Return the [X, Y] coordinate for the center point of the cell that contains the specified text.  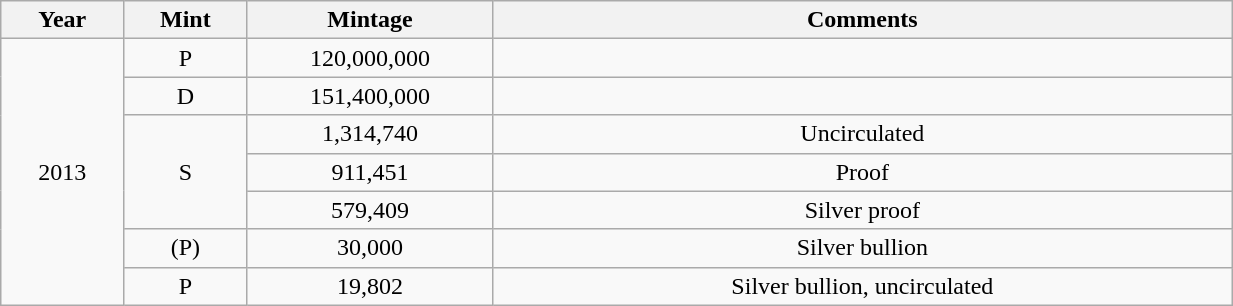
30,000 [370, 248]
Year [62, 20]
Uncirculated [862, 134]
120,000,000 [370, 58]
151,400,000 [370, 96]
Silver bullion, uncirculated [862, 286]
1,314,740 [370, 134]
911,451 [370, 172]
Comments [862, 20]
(P) [186, 248]
2013 [62, 172]
Silver bullion [862, 248]
19,802 [370, 286]
Mint [186, 20]
579,409 [370, 210]
Silver proof [862, 210]
Proof [862, 172]
S [186, 172]
Mintage [370, 20]
D [186, 96]
